Search for the cell housing the specified text and yield its (X, Y) center coordinate. 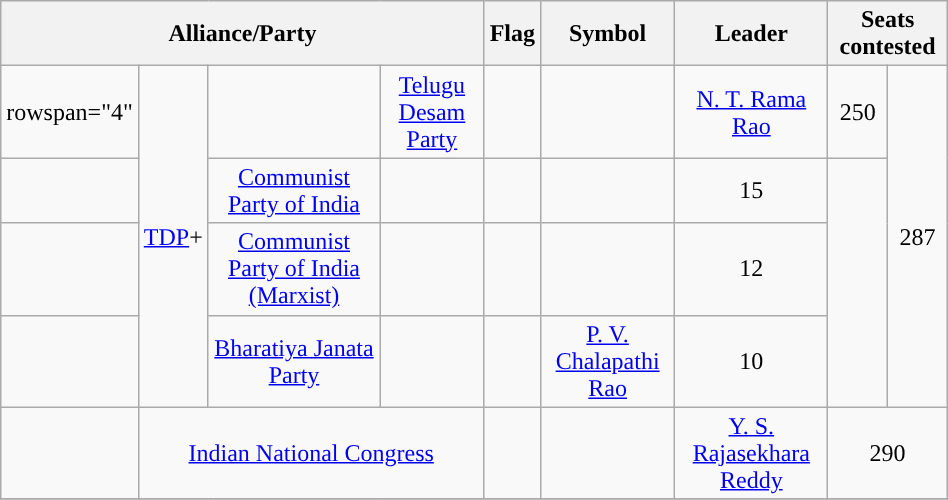
Bharatiya Janata Party (294, 361)
Flag (512, 34)
Alliance/Party (242, 34)
250 (858, 112)
10 (752, 361)
Telugu Desam Party (432, 112)
Y. S. Rajasekhara Reddy (752, 453)
Seats contested (888, 34)
Indian National Congress (311, 453)
rowspan="4" (70, 112)
Communist Party of India (Marxist) (294, 269)
290 (888, 453)
12 (752, 269)
15 (752, 190)
Communist Party of India (294, 190)
N. T. Rama Rao (752, 112)
287 (918, 236)
Leader (752, 34)
Symbol (607, 34)
TDP+ (173, 236)
P. V. Chalapathi Rao (607, 361)
